Find where the given text appears and provide that cell's center as [x, y] coordinate. 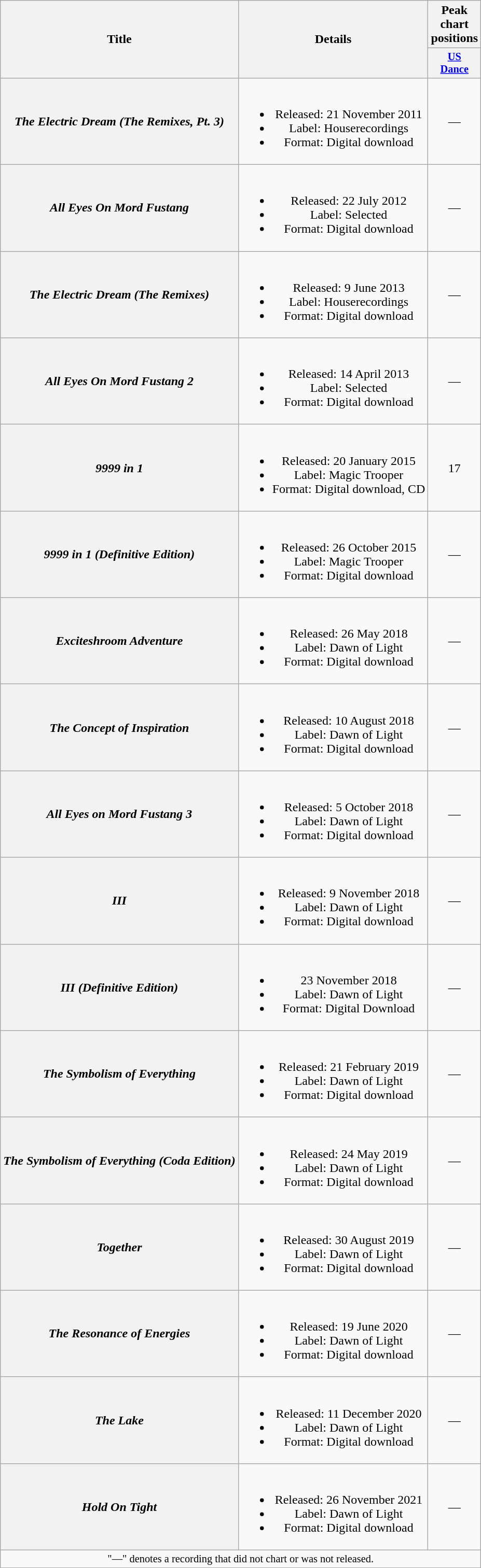
Peak chart positions [455, 24]
III (Definitive Edition) [119, 987]
23 November 2018Label: Dawn of LightFormat: Digital Download [333, 987]
Released: 5 October 2018Label: Dawn of LightFormat: Digital download [333, 814]
Released: 26 May 2018Label: Dawn of LightFormat: Digital download [333, 641]
9999 in 1 (Definitive Edition) [119, 555]
Released: 9 November 2018Label: Dawn of LightFormat: Digital download [333, 901]
USDance [455, 63]
The Concept of Inspiration [119, 728]
Released: 22 July 2012Label: SelectedFormat: Digital download [333, 208]
9999 in 1 [119, 468]
"—" denotes a recording that did not chart or was not released. [241, 1559]
Released: 26 November 2021Label: Dawn of LightFormat: Digital download [333, 1506]
Released: 19 June 2020Label: Dawn of LightFormat: Digital download [333, 1333]
Details [333, 39]
Released: 9 June 2013Label: HouserecordingsFormat: Digital download [333, 294]
17 [455, 468]
All Eyes on Mord Fustang 3 [119, 814]
Together [119, 1247]
Released: 24 May 2019Label: Dawn of LightFormat: Digital download [333, 1160]
All Eyes On Mord Fustang [119, 208]
Released: 11 December 2020Label: Dawn of LightFormat: Digital download [333, 1420]
Title [119, 39]
Released: 21 February 2019Label: Dawn of LightFormat: Digital download [333, 1074]
The Lake [119, 1420]
Released: 30 August 2019Label: Dawn of LightFormat: Digital download [333, 1247]
Hold On Tight [119, 1506]
III [119, 901]
Exciteshroom Adventure [119, 641]
The Symbolism of Everything [119, 1074]
The Electric Dream (The Remixes) [119, 294]
All Eyes On Mord Fustang 2 [119, 382]
Released: 26 October 2015Label: Magic TrooperFormat: Digital download [333, 555]
Released: 14 April 2013Label: SelectedFormat: Digital download [333, 382]
The Symbolism of Everything (Coda Edition) [119, 1160]
Released: 10 August 2018Label: Dawn of LightFormat: Digital download [333, 728]
The Resonance of Energies [119, 1333]
The Electric Dream (The Remixes, Pt. 3) [119, 121]
Released: 21 November 2011Label: HouserecordingsFormat: Digital download [333, 121]
Released: 20 January 2015Label: Magic TrooperFormat: Digital download, CD [333, 468]
